Pinpoint the cell where the given text exists, returning its [x, y] midpoint coordinate. 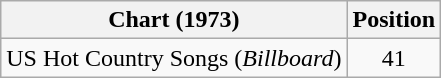
Position [394, 20]
US Hot Country Songs (Billboard) [174, 58]
Chart (1973) [174, 20]
41 [394, 58]
